Extract the (X, Y) coordinate from the center of the cell holding the provided text.  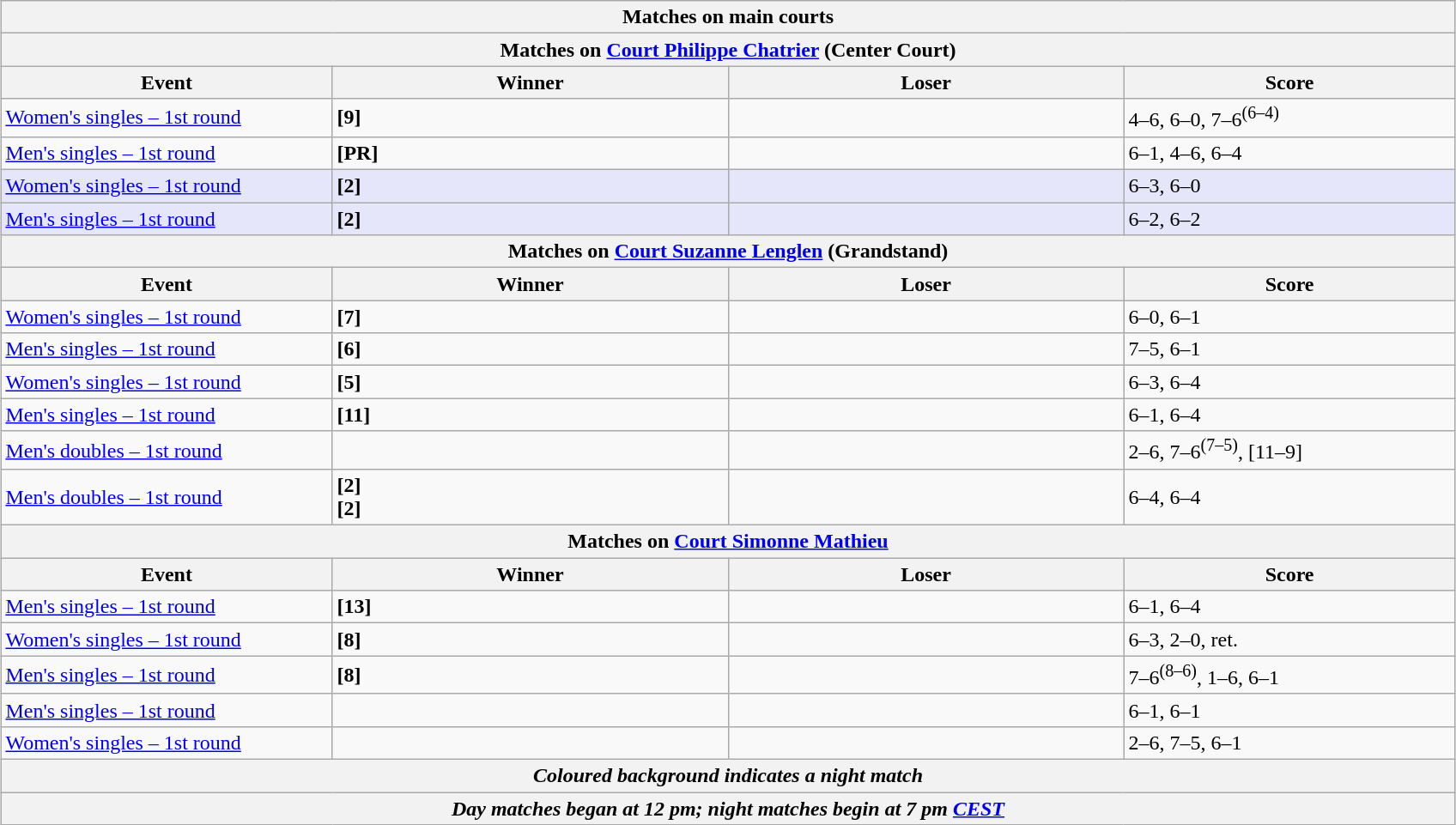
Matches on main courts (728, 17)
2–6, 7–5, 6–1 (1289, 743)
6–3, 6–4 (1289, 382)
6–3, 2–0, ret. (1289, 640)
7–5, 6–1 (1289, 349)
Coloured background indicates a night match (728, 776)
2–6, 7–6(7–5), [11–9] (1289, 450)
6–1, 6–1 (1289, 710)
6–2, 6–2 (1289, 219)
[6] (531, 349)
6–4, 6–4 (1289, 498)
Matches on Court Suzanne Lenglen (Grandstand) (728, 252)
[9] (531, 118)
7–6(8–6), 1–6, 6–1 (1289, 675)
[2] [2] (531, 498)
[PR] (531, 153)
[5] (531, 382)
[7] (531, 317)
4–6, 6–0, 7–6(6–4) (1289, 118)
6–0, 6–1 (1289, 317)
Day matches began at 12 pm; night matches begin at 7 pm CEST (728, 809)
Matches on Court Simonne Mathieu (728, 542)
Matches on Court Philippe Chatrier (Center Court) (728, 50)
6–3, 6–0 (1289, 186)
6–1, 4–6, 6–4 (1289, 153)
[13] (531, 607)
[11] (531, 415)
